For the text-containing cell, return its midpoint in (X, Y) coordinate format. 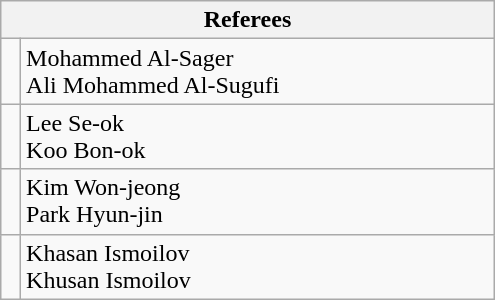
Referees (248, 20)
Lee Se-okKoo Bon-ok (258, 136)
Kim Won-jeongPark Hyun-jin (258, 202)
Mohammed Al-SagerAli Mohammed Al-Sugufi (258, 72)
Khasan IsmoilovKhusan Ismoilov (258, 266)
